Detect which cell encompasses the target text, then output its [x, y] center coordinate. 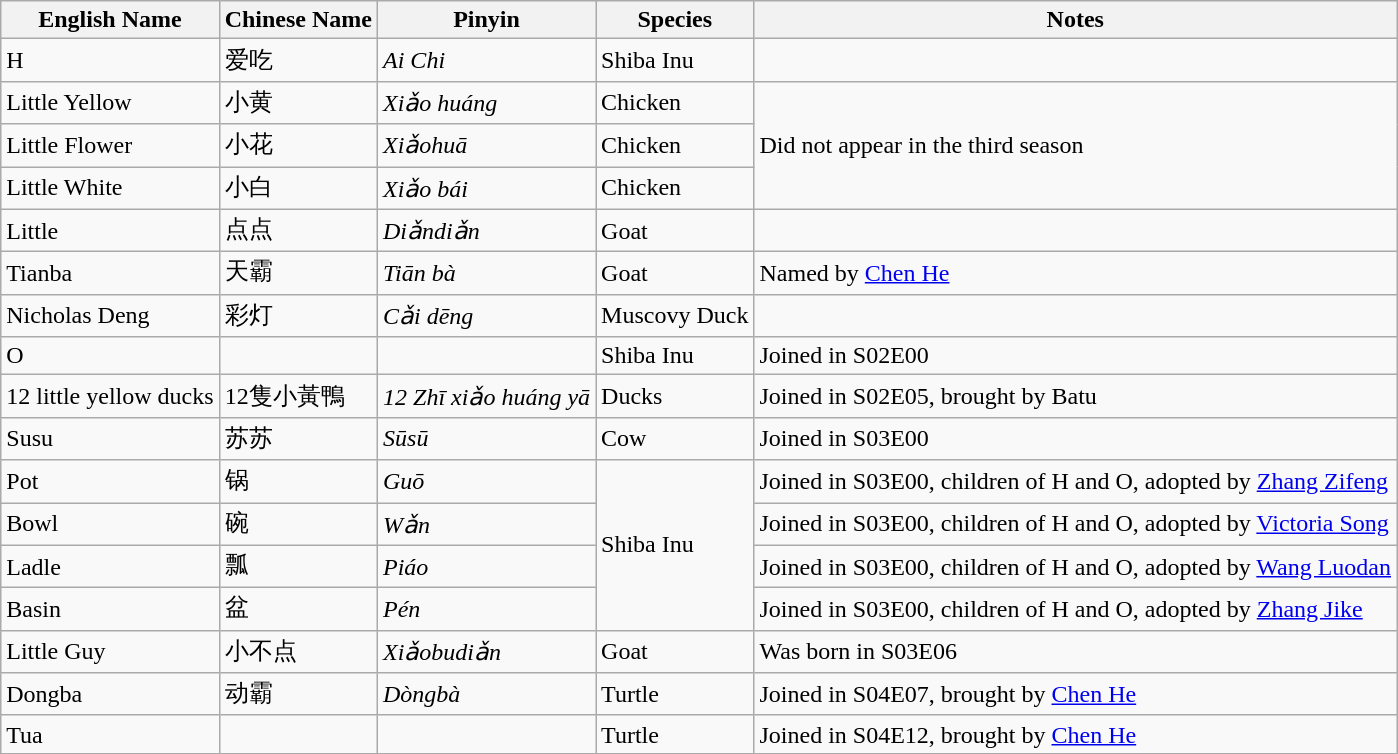
Tua [110, 734]
English Name [110, 20]
Joined in S03E00, children of H and O, adopted by Zhang Zifeng [1076, 482]
爱吃 [298, 60]
天霸 [298, 274]
12 Zhī xiǎo huáng yā [487, 396]
瓢 [298, 566]
Joined in S03E00, children of H and O, adopted by Zhang Jike [1076, 610]
Bowl [110, 524]
Pén [487, 610]
Wǎn [487, 524]
小花 [298, 146]
O [110, 356]
Cǎi dēng [487, 316]
Joined in S03E00, children of H and O, adopted by Wang Luodan [1076, 566]
Pot [110, 482]
Susu [110, 438]
Guō [487, 482]
Chinese Name [298, 20]
Little Yellow [110, 102]
Ladle [110, 566]
碗 [298, 524]
Joined in S03E00, children of H and O, adopted by Victoria Song [1076, 524]
Little Flower [110, 146]
12隻小黃鴨 [298, 396]
Cow [675, 438]
Ai Chi [487, 60]
Joined in S02E05, brought by Batu [1076, 396]
Sūsū [487, 438]
Tianba [110, 274]
Joined in S03E00 [1076, 438]
彩灯 [298, 316]
Nicholas Deng [110, 316]
Joined in S04E07, brought by Chen He [1076, 694]
Little White [110, 188]
Species [675, 20]
Was born in S03E06 [1076, 652]
Dòngbà [487, 694]
Muscovy Duck [675, 316]
Pinyin [487, 20]
Diǎndiǎn [487, 230]
Little Guy [110, 652]
Notes [1076, 20]
Ducks [675, 396]
Little [110, 230]
12 little yellow ducks [110, 396]
小不点 [298, 652]
锅 [298, 482]
Xiǎo huáng [487, 102]
Did not appear in the third season [1076, 145]
点点 [298, 230]
Named by Chen He [1076, 274]
Dongba [110, 694]
小黄 [298, 102]
小白 [298, 188]
苏苏 [298, 438]
Basin [110, 610]
Xiǎobudiǎn [487, 652]
盆 [298, 610]
Xiǎo bái [487, 188]
动霸 [298, 694]
Joined in S04E12, brought by Chen He [1076, 734]
H [110, 60]
Tiān bà [487, 274]
Piáo [487, 566]
Joined in S02E00 [1076, 356]
Xiǎohuā [487, 146]
